Identify which cell holds the provided text, then report its [x, y] central coordinate. 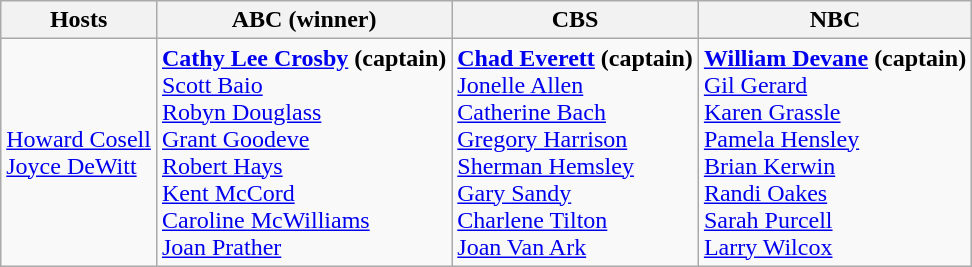
William Devane (captain)Gil GerardKaren GrasslePamela HensleyBrian KerwinRandi OakesSarah PurcellLarry Wilcox [834, 152]
Howard CosellJoyce DeWitt [79, 152]
NBC [834, 20]
Cathy Lee Crosby (captain)Scott BaioRobyn DouglassGrant GoodeveRobert HaysKent McCordCaroline McWilliamsJoan Prather [304, 152]
Chad Everett (captain)Jonelle AllenCatherine BachGregory HarrisonSherman HemsleyGary SandyCharlene TiltonJoan Van Ark [576, 152]
ABC (winner) [304, 20]
Hosts [79, 20]
CBS [576, 20]
